Locate the cell with the specified text and output its [x, y] center coordinate. 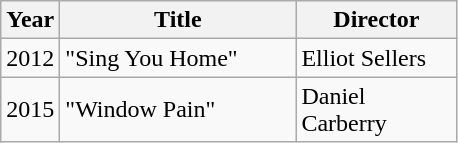
"Window Pain" [178, 110]
"Sing You Home" [178, 58]
Elliot Sellers [376, 58]
2012 [30, 58]
Daniel Carberry [376, 110]
Year [30, 20]
2015 [30, 110]
Director [376, 20]
Title [178, 20]
